Capture the cell that displays the provided text and extract its (X, Y) central coordinate. 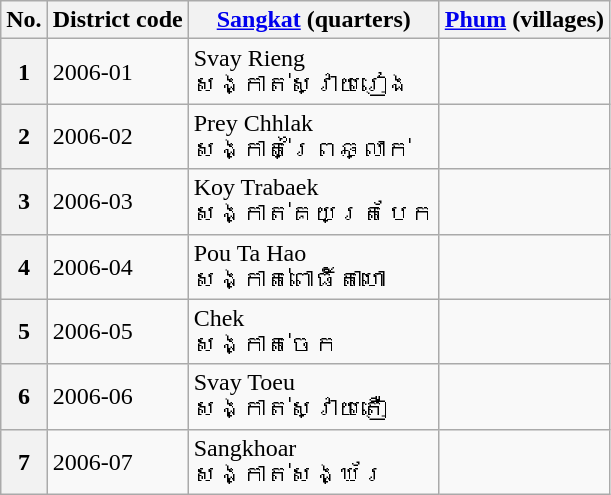
Sangkat (quarters) (314, 20)
1 (24, 72)
2006-05 (118, 332)
Svay Toeuសង្កាត់ស្វាយតឿ (314, 396)
2006-03 (118, 202)
Prey Chhlakសង្កាត់ព្រៃឆ្លាក់ (314, 136)
5 (24, 332)
2006-04 (118, 266)
Chekសង្កាត់ចេក (314, 332)
2006-02 (118, 136)
7 (24, 462)
Koy Trabaekសង្កាត់គយត្របែក (314, 202)
2006-07 (118, 462)
2006-01 (118, 72)
Pou Ta Haoសង្កាត់ពោធិ៍តាហោ (314, 266)
6 (24, 396)
4 (24, 266)
Svay Riengសង្កាត់ស្វាយរៀង (314, 72)
3 (24, 202)
Phum (villages) (524, 20)
District code (118, 20)
No. (24, 20)
2 (24, 136)
Sangkhoarសង្កាត់សង្ឃ័រ (314, 462)
2006-06 (118, 396)
